Detect which cell encompasses the target text, then output its [X, Y] center coordinate. 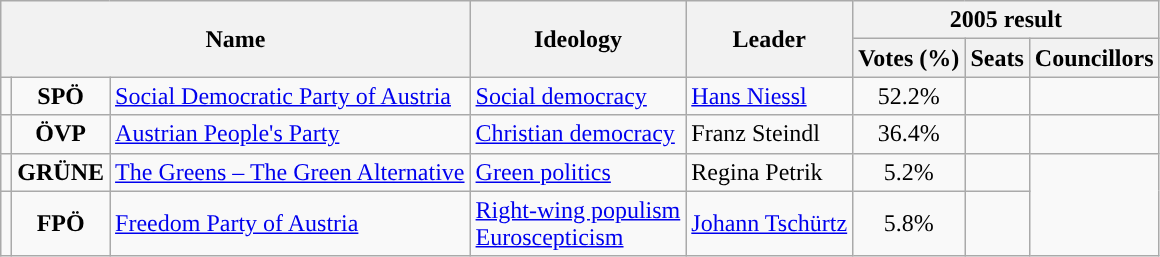
Social Democratic Party of Austria [290, 96]
The Greens – The Green Alternative [290, 172]
Austrian People's Party [290, 134]
Name [236, 39]
5.2% [909, 172]
ÖVP [61, 134]
Votes (%) [909, 58]
Regina Petrik [770, 172]
GRÜNE [61, 172]
Hans Niessl [770, 96]
FPÖ [61, 224]
Ideology [578, 39]
SPÖ [61, 96]
36.4% [909, 134]
Councillors [1094, 58]
Christian democracy [578, 134]
Green politics [578, 172]
2005 result [1006, 20]
5.8% [909, 224]
Freedom Party of Austria [290, 224]
Right-wing populismEuroscepticism [578, 224]
Franz Steindl [770, 134]
Leader [770, 39]
Johann Tschürtz [770, 224]
52.2% [909, 96]
Social democracy [578, 96]
Seats [997, 58]
